For the text-containing cell, return its midpoint in (x, y) coordinate format. 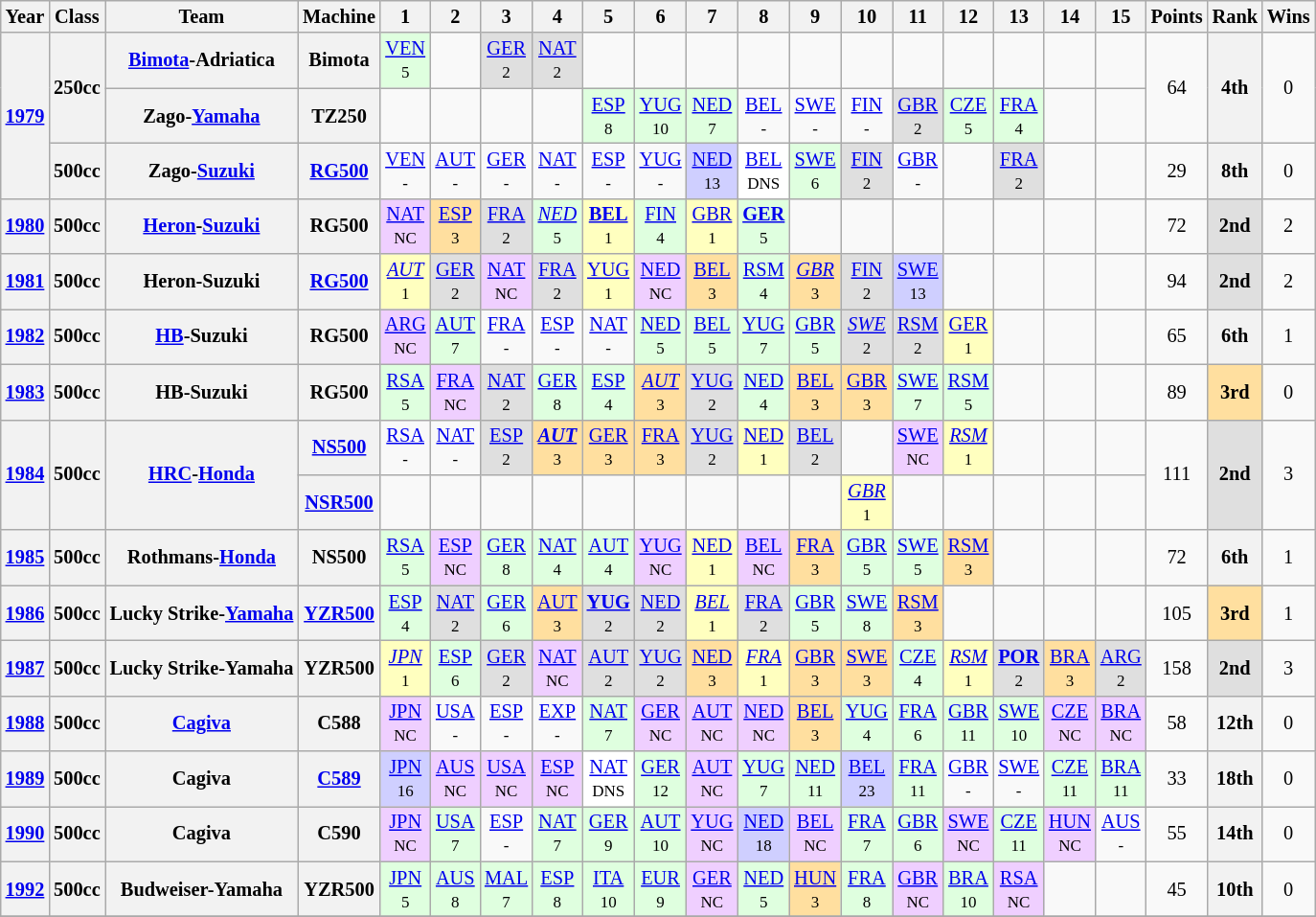
15 (1121, 16)
SWE8 (867, 613)
YUG10 (661, 116)
SWE7 (918, 392)
1987 (25, 668)
ITA10 (609, 889)
1988 (25, 723)
HUN3 (815, 889)
SWE2 (867, 336)
C589 (339, 779)
SWE13 (918, 282)
FRA6 (918, 723)
FRA11 (918, 779)
Rank (1236, 16)
ESP6 (456, 668)
Zago-Yamaha (202, 116)
Points (1177, 16)
NAT4 (557, 558)
ESP3 (456, 226)
33 (1177, 779)
Class (77, 16)
C588 (339, 723)
GER6 (506, 613)
YUG- (661, 171)
45 (1177, 889)
ESP2 (506, 447)
ARG2 (1121, 668)
VEN5 (406, 60)
18th (1236, 779)
AUT4 (609, 558)
Bimota (339, 60)
1984 (25, 475)
NED11 (815, 779)
NATDNS (609, 779)
250cc (77, 88)
HRC-Honda (202, 475)
NSR500 (339, 502)
SWE3 (867, 668)
GBR6 (918, 834)
55 (1177, 834)
4 (557, 16)
8th (1236, 171)
AUT1 (406, 282)
Zago-Suzuki (202, 171)
MAL7 (506, 889)
FRA- (506, 336)
1981 (25, 282)
RSM4 (763, 282)
YUG4 (867, 723)
9 (815, 16)
FIN- (867, 116)
NED2 (661, 613)
JPN16 (406, 779)
8 (763, 16)
SWE5 (918, 558)
SWE10 (1019, 723)
FRA4 (1019, 116)
GBRNC (918, 889)
NED13 (712, 171)
5 (609, 16)
GER12 (661, 779)
ARGNC (406, 336)
BEL- (763, 116)
Wins (1289, 16)
CZENC (1070, 723)
BEL23 (867, 779)
65 (1177, 336)
BRANC (1121, 723)
10 (867, 16)
Year (25, 16)
Machine (339, 16)
12th (1236, 723)
1979 (25, 115)
AUT2 (609, 668)
FRANC (456, 392)
FIN4 (661, 226)
NED4 (763, 392)
14th (1236, 834)
111 (1177, 475)
FRA8 (867, 889)
Team (202, 16)
58 (1177, 723)
JPN1 (406, 668)
NED3 (712, 668)
FRA7 (867, 834)
GER5 (763, 226)
7 (712, 16)
RSM5 (969, 392)
AUSNC (456, 779)
AUS- (1121, 834)
BELDNS (763, 171)
RSA- (406, 447)
SWE6 (815, 171)
12 (969, 16)
POR2 (1019, 668)
10th (1236, 889)
NED7 (712, 116)
1990 (25, 834)
YUG1 (609, 282)
AUT10 (661, 834)
JPN5 (406, 889)
BEL5 (712, 336)
C590 (339, 834)
1983 (25, 392)
BRA3 (1070, 668)
EXP- (557, 723)
NED18 (763, 834)
RSM2 (918, 336)
1992 (25, 889)
1982 (25, 336)
USA- (456, 723)
AUT7 (456, 336)
14 (1070, 16)
11 (918, 16)
89 (1177, 392)
GBR2 (918, 116)
1985 (25, 558)
29 (1177, 171)
Rothmans-Honda (202, 558)
158 (1177, 668)
105 (1177, 613)
VEN- (406, 171)
GER- (506, 171)
GER3 (609, 447)
CZE5 (969, 116)
94 (1177, 282)
64 (1177, 88)
13 (1019, 16)
RSANC (1019, 889)
HUNNC (1070, 834)
1986 (25, 613)
AUT- (456, 171)
1980 (25, 226)
BEL2 (815, 447)
TZ250 (339, 116)
GER9 (609, 834)
EUR9 (661, 889)
Bimota-Adriatica (202, 60)
AUS8 (456, 889)
FRA1 (763, 668)
BRA10 (969, 889)
USANC (506, 779)
Budweiser-Yamaha (202, 889)
GBR11 (969, 723)
4th (1236, 88)
GER1 (969, 336)
6 (661, 16)
BRA11 (1121, 779)
USA7 (456, 834)
1989 (25, 779)
CZE4 (918, 668)
